Identify which cell holds the provided text, then report its (x, y) central coordinate. 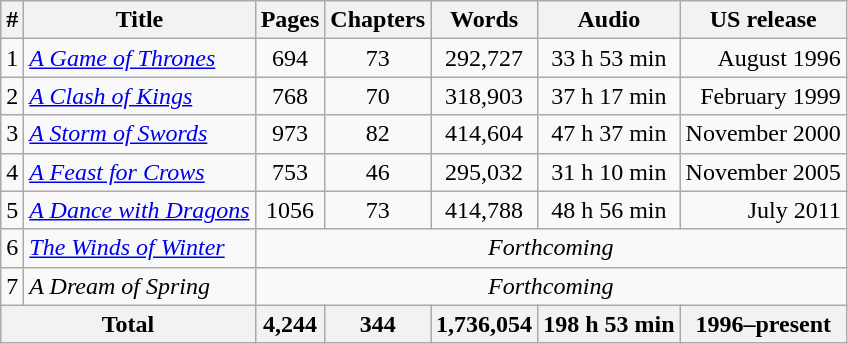
973 (290, 134)
November 2000 (763, 134)
Chapters (378, 20)
A Dream of Spring (140, 286)
1 (12, 58)
37 h 17 min (609, 96)
82 (378, 134)
5 (12, 210)
1996–present (763, 324)
4,244 (290, 324)
A Dance with Dragons (140, 210)
70 (378, 96)
694 (290, 58)
Audio (609, 20)
2 (12, 96)
Pages (290, 20)
7 (12, 286)
3 (12, 134)
Words (484, 20)
31 h 10 min (609, 172)
414,604 (484, 134)
Total (128, 324)
292,727 (484, 58)
US release (763, 20)
6 (12, 248)
4 (12, 172)
295,032 (484, 172)
47 h 37 min (609, 134)
A Storm of Swords (140, 134)
July 2011 (763, 210)
768 (290, 96)
46 (378, 172)
198 h 53 min (609, 324)
318,903 (484, 96)
Title (140, 20)
1056 (290, 210)
# (12, 20)
November 2005 (763, 172)
414,788 (484, 210)
33 h 53 min (609, 58)
344 (378, 324)
A Clash of Kings (140, 96)
A Feast for Crows (140, 172)
753 (290, 172)
August 1996 (763, 58)
48 h 56 min (609, 210)
The Winds of Winter (140, 248)
A Game of Thrones (140, 58)
1,736,054 (484, 324)
February 1999 (763, 96)
